Locate the cell with the specified text and output its [x, y] center coordinate. 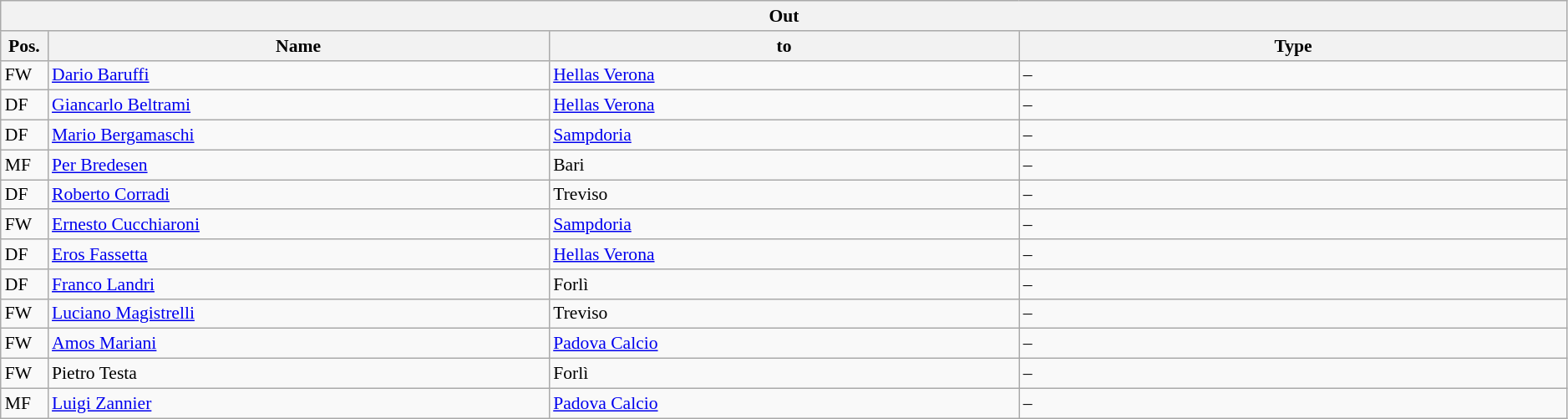
Mario Bergamaschi [298, 135]
Per Bredesen [298, 165]
Giancarlo Beltrami [298, 105]
Luigi Zannier [298, 403]
Ernesto Cucchiaroni [298, 225]
Name [298, 46]
Type [1293, 46]
Pietro Testa [298, 374]
Dario Baruffi [298, 75]
Franco Landri [298, 284]
Luciano Magistrelli [298, 314]
Bari [784, 165]
Roberto Corradi [298, 195]
Amos Mariani [298, 344]
Eros Fassetta [298, 254]
to [784, 46]
Out [784, 16]
Pos. [24, 46]
